Capture the cell that displays the provided text and extract its [X, Y] central coordinate. 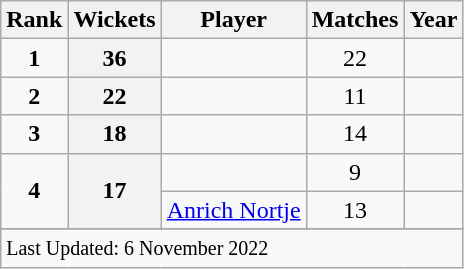
2 [34, 96]
9 [355, 172]
1 [34, 58]
Last Updated: 6 November 2022 [232, 248]
Player [234, 20]
3 [34, 134]
18 [114, 134]
4 [34, 191]
11 [355, 96]
Matches [355, 20]
36 [114, 58]
14 [355, 134]
Wickets [114, 20]
Rank [34, 20]
17 [114, 191]
Anrich Nortje [234, 210]
13 [355, 210]
Year [434, 20]
